Scan for the cell matching the given text and deliver its (X, Y) coordinate at center. 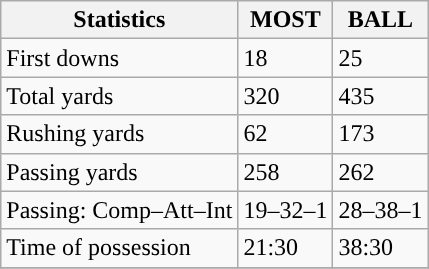
First downs (120, 58)
Passing yards (120, 172)
262 (380, 172)
BALL (380, 20)
19–32–1 (286, 210)
258 (286, 172)
173 (380, 134)
21:30 (286, 248)
Passing: Comp–Att–Int (120, 210)
18 (286, 58)
Time of possession (120, 248)
38:30 (380, 248)
MOST (286, 20)
25 (380, 58)
28–38–1 (380, 210)
320 (286, 96)
Statistics (120, 20)
Rushing yards (120, 134)
Total yards (120, 96)
435 (380, 96)
62 (286, 134)
